Return the [x, y] coordinate for the center point of the cell that contains the specified text.  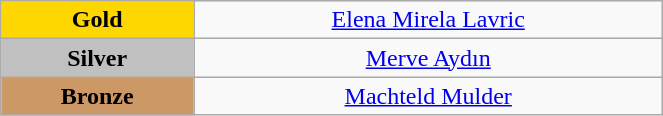
Gold [98, 20]
Elena Mirela Lavric [428, 20]
Silver [98, 58]
Bronze [98, 96]
Merve Aydın [428, 58]
Machteld Mulder [428, 96]
